Detect which cell encompasses the target text, then output its (x, y) center coordinate. 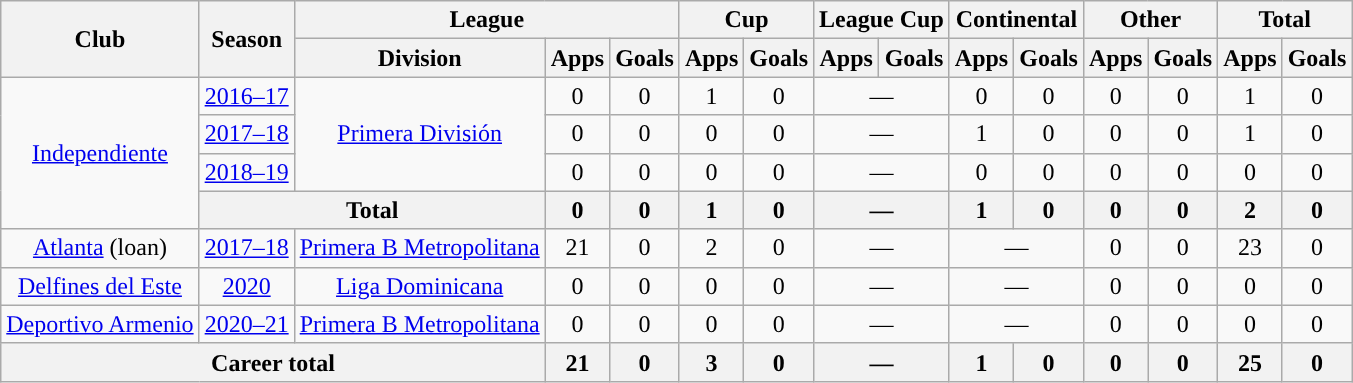
25 (1250, 362)
2020–21 (246, 324)
Division (420, 58)
League Cup (882, 20)
Liga Dominicana (420, 286)
Other (1150, 20)
League (486, 20)
2018–19 (246, 172)
Career total (273, 362)
2016–17 (246, 96)
Continental (1016, 20)
Season (246, 39)
23 (1250, 248)
2020 (246, 286)
Delfines del Este (100, 286)
Independiente (100, 153)
Club (100, 39)
Cup (746, 20)
3 (711, 362)
Atlanta (loan) (100, 248)
Deportivo Armenio (100, 324)
Primera División (420, 134)
